For the text-containing cell, return its midpoint in [x, y] coordinate format. 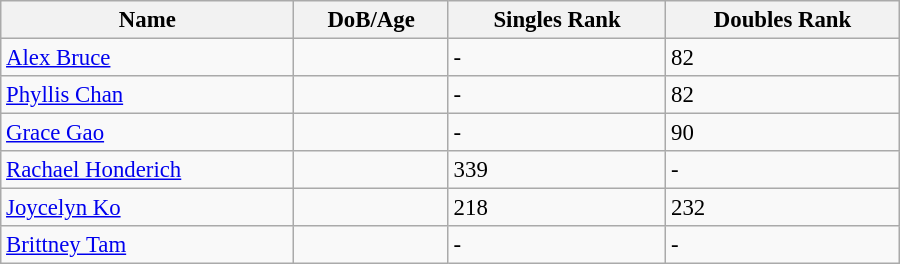
Alex Bruce [148, 58]
232 [782, 208]
Singles Rank [556, 20]
218 [556, 208]
Doubles Rank [782, 20]
Brittney Tam [148, 245]
Phyllis Chan [148, 95]
339 [556, 170]
Grace Gao [148, 133]
DoB/Age [371, 20]
Name [148, 20]
90 [782, 133]
Joycelyn Ko [148, 208]
Rachael Honderich [148, 170]
